Search for the cell housing the specified text and yield its (x, y) center coordinate. 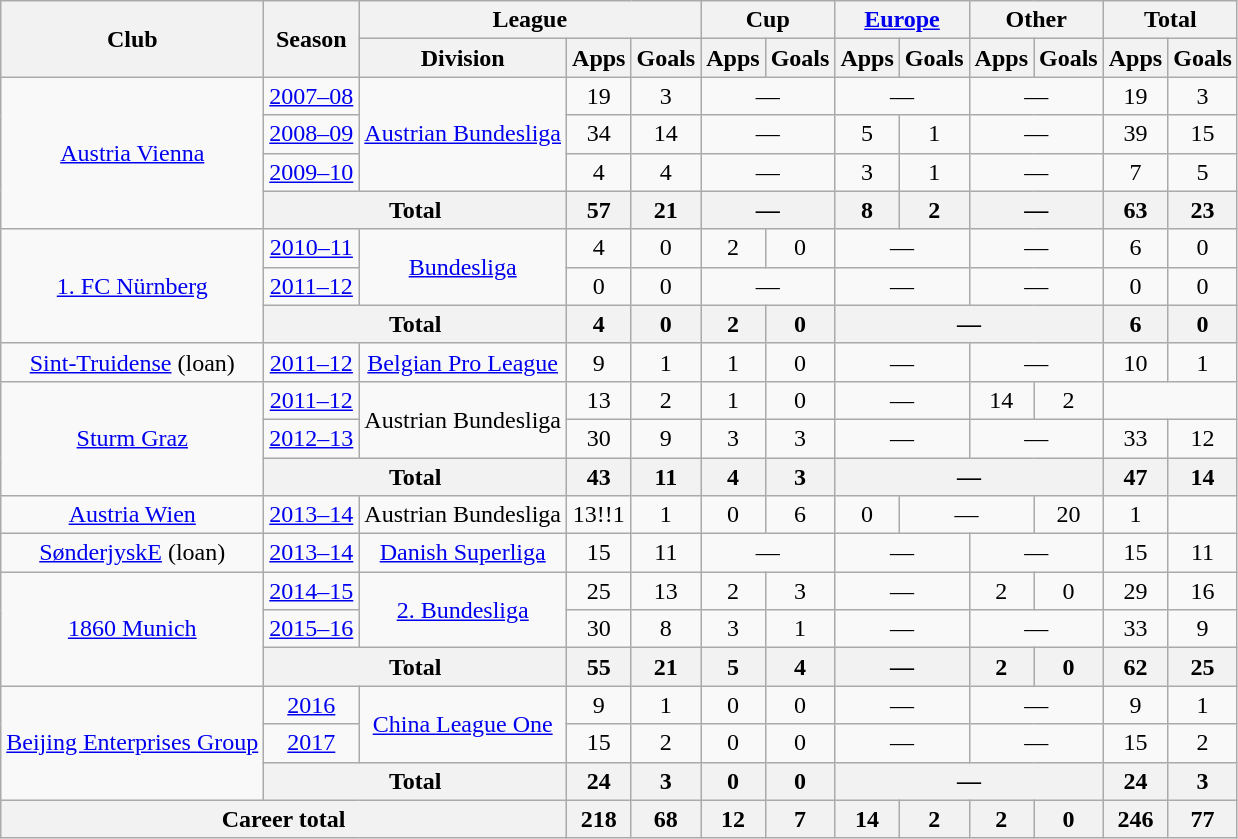
2014–15 (312, 591)
Career total (284, 819)
1. FC Nürnberg (132, 286)
Season (312, 39)
55 (599, 667)
2015–16 (312, 629)
2007–08 (312, 96)
34 (599, 134)
246 (1135, 819)
68 (666, 819)
China League One (463, 724)
Club (132, 39)
43 (599, 477)
Sint-Truidense (loan) (132, 362)
77 (1203, 819)
218 (599, 819)
Austria Wien (132, 515)
Austria Vienna (132, 153)
Beijing Enterprises Group (132, 743)
2008–09 (312, 134)
39 (1135, 134)
1860 Munich (132, 629)
62 (1135, 667)
23 (1203, 210)
2017 (312, 743)
Belgian Pro League (463, 362)
29 (1135, 591)
16 (1203, 591)
Danish Superliga (463, 553)
Other (1036, 20)
63 (1135, 210)
10 (1135, 362)
2009–10 (312, 172)
Europe (902, 20)
SønderjyskE (loan) (132, 553)
47 (1135, 477)
2010–11 (312, 248)
Division (463, 58)
Sturm Graz (132, 438)
57 (599, 210)
Bundesliga (463, 267)
Cup (768, 20)
2016 (312, 705)
2. Bundesliga (463, 610)
20 (1069, 515)
13!!1 (599, 515)
2012–13 (312, 438)
League (530, 20)
